Locate the cell with the specified text and output its (X, Y) center coordinate. 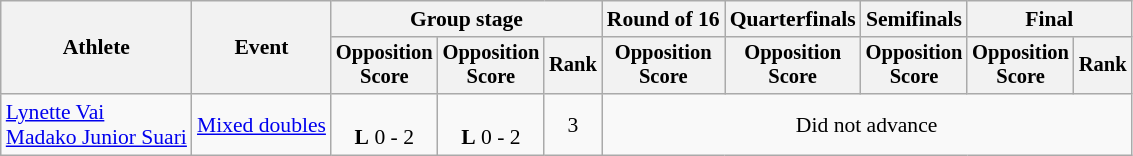
Did not advance (867, 124)
Event (262, 48)
3 (573, 124)
Lynette VaiMadako Junior Suari (96, 124)
Athlete (96, 48)
Semifinals (914, 19)
Group stage (466, 19)
Quarterfinals (793, 19)
Round of 16 (664, 19)
Final (1049, 19)
Mixed doubles (262, 124)
